Capture the cell that displays the provided text and extract its (X, Y) central coordinate. 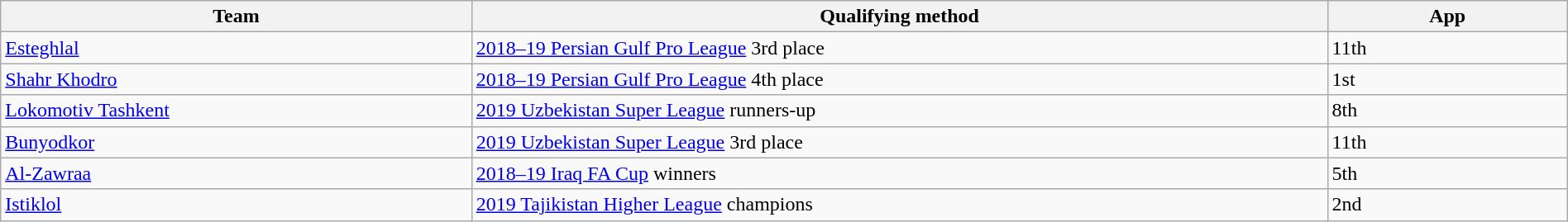
Shahr Khodro (237, 79)
App (1447, 17)
2019 Tajikistan Higher League champions (900, 205)
2019 Uzbekistan Super League runners-up (900, 111)
Lokomotiv Tashkent (237, 111)
2018–19 Iraq FA Cup winners (900, 173)
Qualifying method (900, 17)
Bunyodkor (237, 142)
Esteghlal (237, 48)
1st (1447, 79)
2018–19 Persian Gulf Pro League 3rd place (900, 48)
2019 Uzbekistan Super League 3rd place (900, 142)
8th (1447, 111)
Al-Zawraa (237, 173)
2018–19 Persian Gulf Pro League 4th place (900, 79)
Team (237, 17)
2nd (1447, 205)
5th (1447, 173)
Istiklol (237, 205)
